Provide the (X, Y) coordinate of the cell's center where the given text is located.  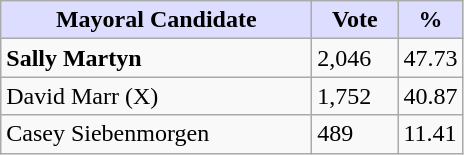
40.87 (430, 96)
47.73 (430, 58)
David Marr (X) (156, 96)
Casey Siebenmorgen (156, 134)
Sally Martyn (156, 58)
Vote (355, 20)
11.41 (430, 134)
Mayoral Candidate (156, 20)
% (430, 20)
489 (355, 134)
1,752 (355, 96)
2,046 (355, 58)
